Pinpoint the cell where the given text exists, returning its (X, Y) midpoint coordinate. 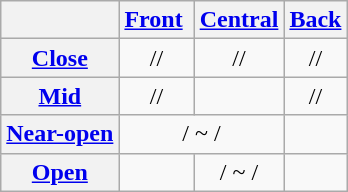
Near-open (60, 134)
Front (156, 20)
Open (60, 172)
Mid (60, 96)
Close (60, 58)
Back (316, 20)
Central (239, 20)
